Provide the [X, Y] coordinate of the cell's center where the given text is located.  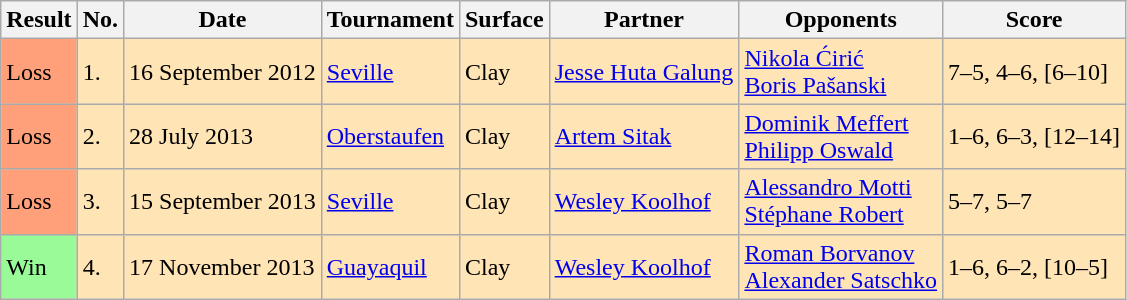
Roman Borvanov Alexander Satschko [841, 266]
Jesse Huta Galung [644, 72]
Score [1034, 20]
Nikola Ćirić Boris Pašanski [841, 72]
Date [223, 20]
2. [100, 136]
1–6, 6–3, [12–14] [1034, 136]
15 September 2013 [223, 202]
7–5, 4–6, [6–10] [1034, 72]
Partner [644, 20]
Opponents [841, 20]
Win [39, 266]
Oberstaufen [390, 136]
Alessandro Motti Stéphane Robert [841, 202]
Surface [504, 20]
4. [100, 266]
Dominik Meffert Philipp Oswald [841, 136]
Artem Sitak [644, 136]
28 July 2013 [223, 136]
17 November 2013 [223, 266]
5–7, 5–7 [1034, 202]
16 September 2012 [223, 72]
1. [100, 72]
Tournament [390, 20]
No. [100, 20]
3. [100, 202]
Guayaquil [390, 266]
Result [39, 20]
1–6, 6–2, [10–5] [1034, 266]
